From the cell containing the given text, extract its center point as (x, y) coordinate. 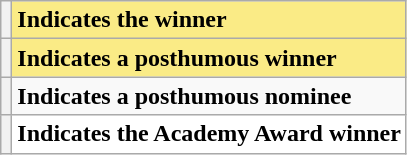
Indicates the Academy Award winner (210, 134)
Indicates the winner (210, 20)
Indicates a posthumous nominee (210, 96)
Indicates a posthumous winner (210, 58)
